From the cell containing the given text, extract its center point as (x, y) coordinate. 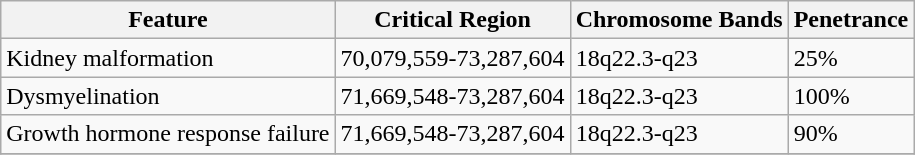
25% (851, 58)
Feature (168, 20)
Penetrance (851, 20)
Growth hormone response failure (168, 134)
Chromosome Bands (679, 20)
100% (851, 96)
Kidney malformation (168, 58)
Dysmyelination (168, 96)
Critical Region (452, 20)
70,079,559-73,287,604 (452, 58)
90% (851, 134)
